Detect which cell encompasses the target text, then output its [X, Y] center coordinate. 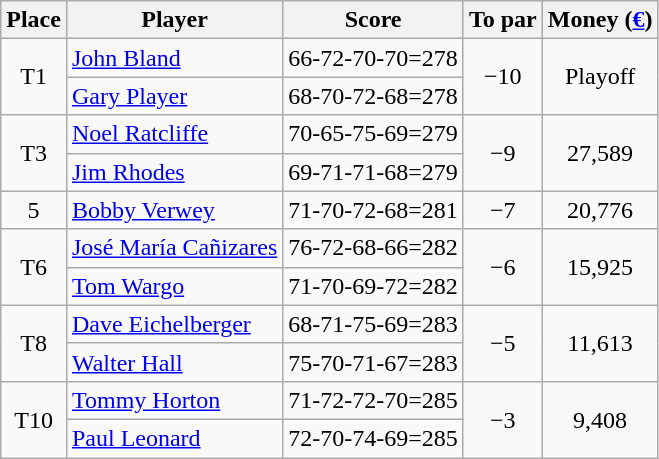
Gary Player [174, 96]
Player [174, 20]
5 [34, 210]
71-70-72-68=281 [374, 210]
75-70-71-67=283 [374, 362]
27,589 [600, 153]
Dave Eichelberger [174, 324]
9,408 [600, 419]
José María Cañizares [174, 248]
15,925 [600, 267]
Money (€) [600, 20]
71-70-69-72=282 [374, 286]
−9 [502, 153]
Place [34, 20]
69-71-71-68=279 [374, 172]
Score [374, 20]
11,613 [600, 343]
66-72-70-70=278 [374, 58]
T3 [34, 153]
Tommy Horton [174, 400]
John Bland [174, 58]
To par [502, 20]
20,776 [600, 210]
72-70-74-69=285 [374, 438]
T10 [34, 419]
Tom Wargo [174, 286]
Walter Hall [174, 362]
68-70-72-68=278 [374, 96]
Paul Leonard [174, 438]
Bobby Verwey [174, 210]
76-72-68-66=282 [374, 248]
−10 [502, 77]
−5 [502, 343]
Jim Rhodes [174, 172]
−3 [502, 419]
Playoff [600, 77]
Noel Ratcliffe [174, 134]
T8 [34, 343]
71-72-72-70=285 [374, 400]
T6 [34, 267]
68-71-75-69=283 [374, 324]
T1 [34, 77]
70-65-75-69=279 [374, 134]
−7 [502, 210]
−6 [502, 267]
